Provide the (X, Y) coordinate of the cell's center where the given text is located.  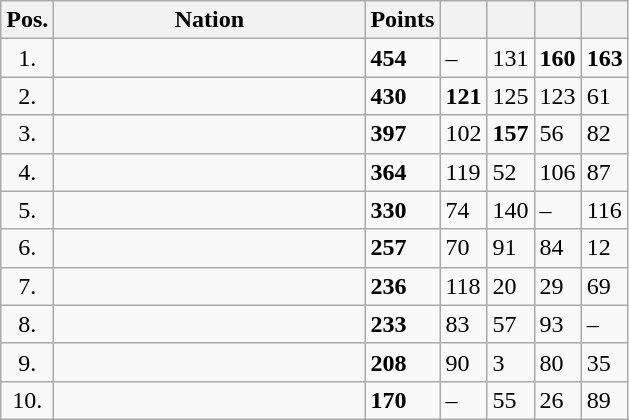
131 (510, 58)
87 (604, 172)
157 (510, 134)
160 (558, 58)
125 (510, 96)
118 (464, 286)
116 (604, 210)
Pos. (28, 20)
10. (28, 400)
2. (28, 96)
74 (464, 210)
57 (510, 324)
102 (464, 134)
163 (604, 58)
90 (464, 362)
89 (604, 400)
208 (402, 362)
8. (28, 324)
9. (28, 362)
4. (28, 172)
84 (558, 248)
70 (464, 248)
257 (402, 248)
69 (604, 286)
12 (604, 248)
3. (28, 134)
29 (558, 286)
55 (510, 400)
170 (402, 400)
364 (402, 172)
Points (402, 20)
330 (402, 210)
1. (28, 58)
80 (558, 362)
61 (604, 96)
430 (402, 96)
20 (510, 286)
233 (402, 324)
119 (464, 172)
7. (28, 286)
5. (28, 210)
35 (604, 362)
121 (464, 96)
140 (510, 210)
236 (402, 286)
82 (604, 134)
123 (558, 96)
106 (558, 172)
93 (558, 324)
397 (402, 134)
91 (510, 248)
454 (402, 58)
52 (510, 172)
26 (558, 400)
56 (558, 134)
6. (28, 248)
83 (464, 324)
Nation (210, 20)
3 (510, 362)
